Output the (X, Y) coordinate of the center of the cell containing the given text.  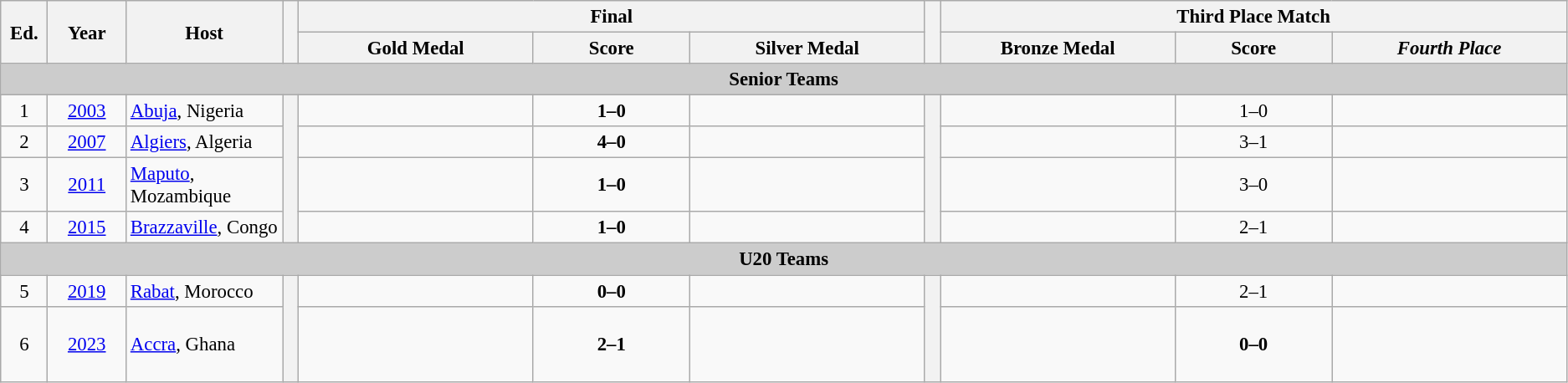
2011 (87, 186)
Algiers, Algeria (204, 142)
Abuja, Nigeria (204, 111)
2003 (87, 111)
5 (24, 291)
2007 (87, 142)
2023 (87, 345)
4 (24, 228)
3–0 (1253, 186)
Accra, Ghana (204, 345)
3–1 (1253, 142)
Rabat, Morocco (204, 291)
Final (611, 17)
Host (204, 32)
Fourth Place (1449, 49)
Senior Teams (784, 79)
2015 (87, 228)
Gold Medal (415, 49)
6 (24, 345)
Brazzaville, Congo (204, 228)
Year (87, 32)
Bronze Medal (1058, 49)
2019 (87, 291)
2 (24, 142)
Third Place Match (1253, 17)
U20 Teams (784, 259)
Silver Medal (807, 49)
Ed. (24, 32)
1 (24, 111)
4–0 (611, 142)
3 (24, 186)
Maputo, Mozambique (204, 186)
